Detect which cell encompasses the target text, then output its [x, y] center coordinate. 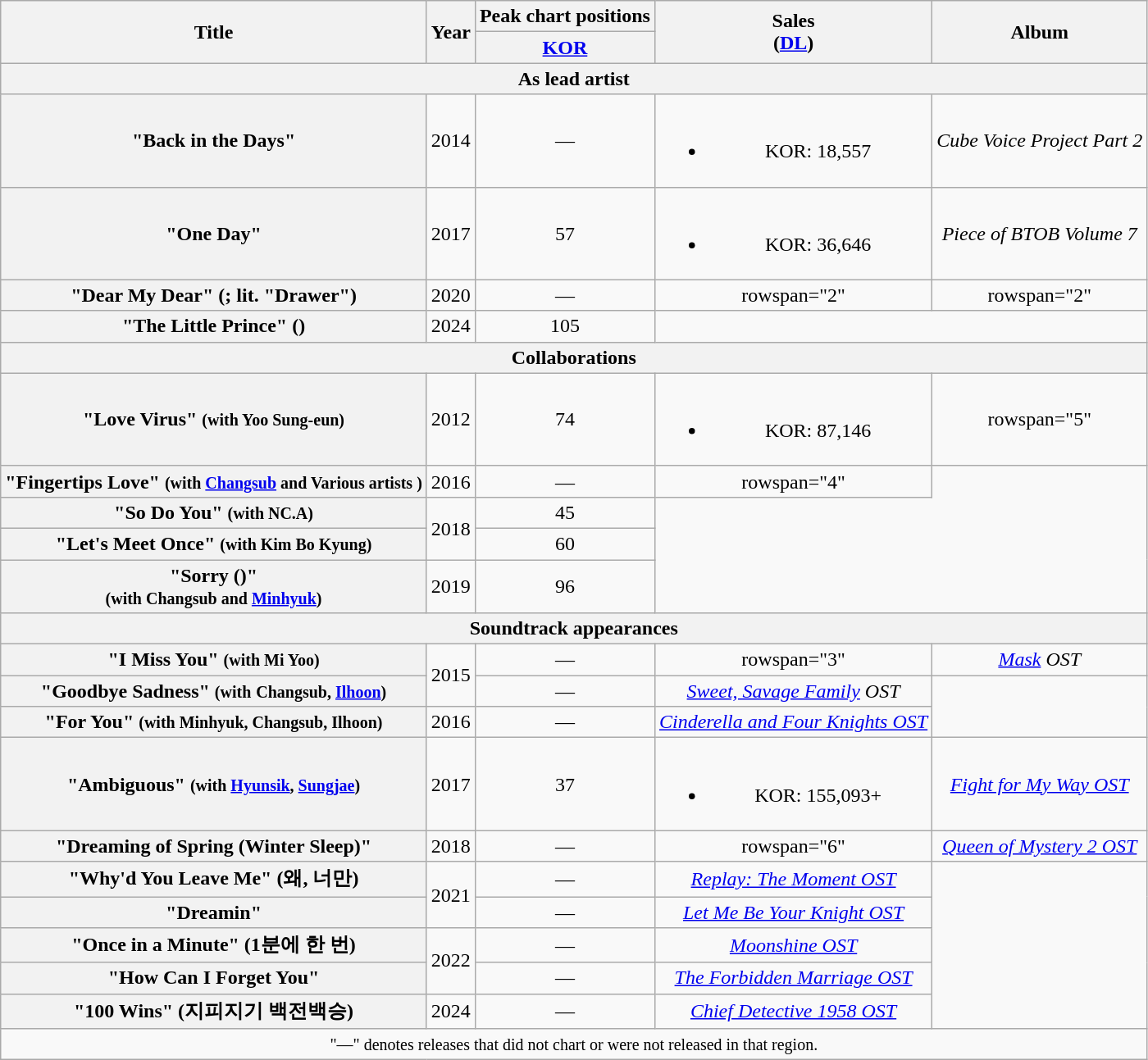
"Love Virus" (with Yoo Sung-eun) [214, 420]
60 [564, 544]
Cinderella and Four Knights OST [793, 722]
KOR: 18,557 [793, 141]
KOR: 87,146 [793, 420]
Moonshine OST [793, 946]
Peak chart positions [564, 16]
Replay: The Moment OST [793, 879]
Queen of Mystery 2 OST [1040, 846]
2014 [451, 141]
37 [564, 784]
Mask OST [1040, 660]
As lead artist [574, 79]
KOR: 155,093+ [793, 784]
"Back in the Days" [214, 141]
"Sorry ()" (with Changsub and Minhyuk) [214, 585]
rowspan="3" [793, 660]
"Once in a Minute" (1분에 한 번) [214, 946]
2021 [451, 895]
Sweet, Savage Family OST [793, 691]
96 [564, 585]
"I Miss You" (with Mi Yoo) [214, 660]
2012 [451, 420]
Collaborations [574, 357]
"The Little Prince" () [214, 326]
2020 [451, 295]
2019 [451, 585]
Chief Detective 1958 OST [793, 1012]
"Goodbye Sadness" (with Changsub, Ilhoon) [214, 691]
"Ambiguous" (with Hyunsik, Sungjae) [214, 784]
"—" denotes releases that did not chart or were not released in that region. [574, 1044]
"100 Wins" (지피지기 백전백승) [214, 1012]
2015 [451, 676]
The Forbidden Marriage OST [793, 978]
"Dreamin" [214, 912]
rowspan="6" [793, 846]
57 [564, 233]
Title [214, 32]
"So Do You" (with NC.A) [214, 512]
105 [564, 326]
"Fingertips Love" (with Changsub and Various artists ) [214, 481]
KOR [564, 48]
"How Can I Forget You" [214, 978]
"For You" (with Minhyuk, Changsub, Ilhoon) [214, 722]
"One Day" [214, 233]
45 [564, 512]
74 [564, 420]
Cube Voice Project Part 2 [1040, 141]
Soundtrack appearances [574, 629]
"Let's Meet Once" (with Kim Bo Kyung) [214, 544]
Fight for My Way OST [1040, 784]
Let Me Be Your Knight OST [793, 912]
Piece of BTOB Volume 7 [1040, 233]
Sales(DL) [793, 32]
rowspan="5" [1040, 420]
2022 [451, 961]
"Dear My Dear" (; lit. "Drawer") [214, 295]
"Dreaming of Spring (Winter Sleep)" [214, 846]
Album [1040, 32]
Year [451, 32]
"Why'd You Leave Me" (왜, 너만) [214, 879]
rowspan="4" [793, 481]
KOR: 36,646 [793, 233]
